Return [X, Y] of the center of cell containing provided text 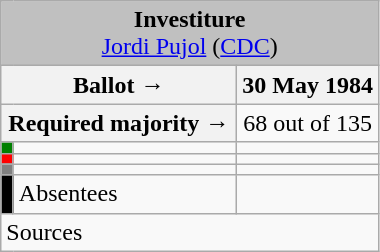
InvestitureJordi Pujol (CDC) [190, 34]
Sources [190, 232]
Absentees [125, 194]
Ballot → [119, 85]
Required majority → [119, 123]
30 May 1984 [308, 85]
68 out of 135 [308, 123]
